Search for the cell housing the specified text and yield its [x, y] center coordinate. 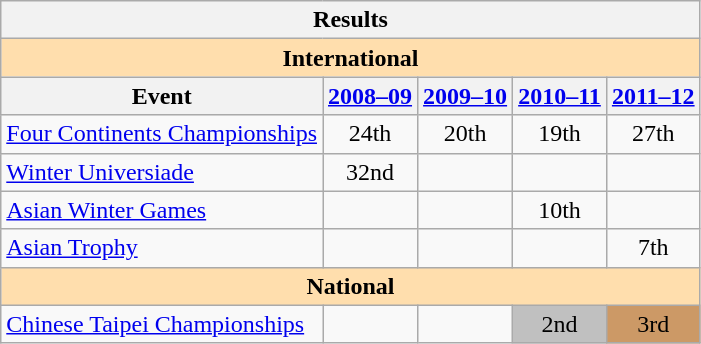
27th [653, 134]
International [350, 58]
National [350, 286]
Asian Winter Games [162, 210]
Results [350, 20]
3rd [653, 324]
2010–11 [560, 96]
2011–12 [653, 96]
Event [162, 96]
10th [560, 210]
24th [370, 134]
20th [466, 134]
Four Continents Championships [162, 134]
2008–09 [370, 96]
2009–10 [466, 96]
Winter Universiade [162, 172]
19th [560, 134]
7th [653, 248]
Asian Trophy [162, 248]
32nd [370, 172]
2nd [560, 324]
Chinese Taipei Championships [162, 324]
